Locate the cell with the specified text and output its (x, y) center coordinate. 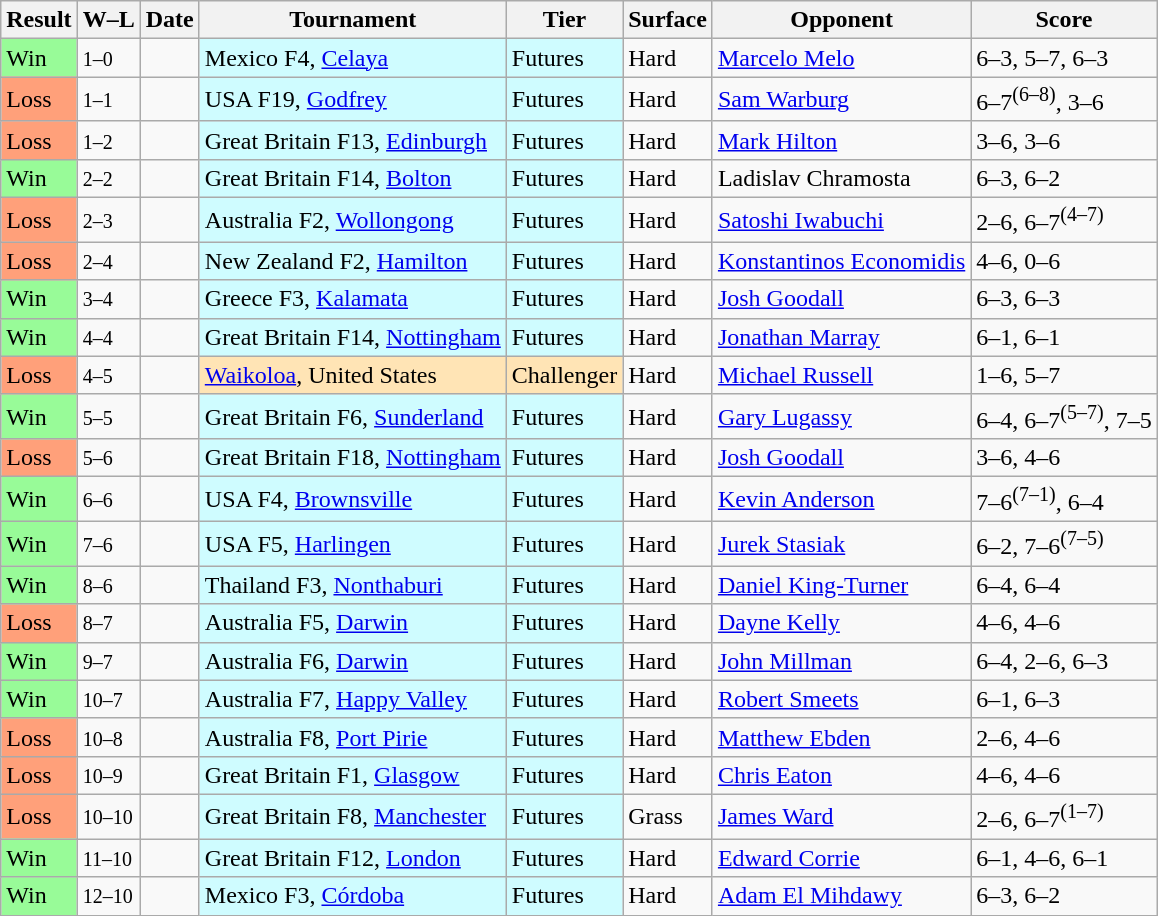
Matthew Ebden (841, 737)
Mark Hilton (841, 140)
4–4 (108, 337)
Waikoloa, United States (352, 375)
Gary Lugassy (841, 416)
W–L (108, 20)
1–1 (108, 100)
6–6 (108, 500)
Mexico F3, Córdoba (352, 896)
Great Britain F14, Bolton (352, 178)
3–4 (108, 299)
Jonathan Marray (841, 337)
USA F4, Brownsville (352, 500)
Date (170, 20)
2–3 (108, 220)
Great Britain F18, Nottingham (352, 458)
3–6, 3–6 (1064, 140)
10–9 (108, 775)
4–6, 0–6 (1064, 261)
Australia F7, Happy Valley (352, 699)
1–0 (108, 58)
2–6, 4–6 (1064, 737)
6–4, 6–7(5–7), 7–5 (1064, 416)
John Millman (841, 661)
8–7 (108, 623)
2–6, 6–7(1–7) (1064, 816)
Great Britain F14, Nottingham (352, 337)
Grass (668, 816)
Kevin Anderson (841, 500)
5–5 (108, 416)
6–2, 7–6(7–5) (1064, 544)
8–6 (108, 585)
10–7 (108, 699)
1–6, 5–7 (1064, 375)
2–6, 6–7(4–7) (1064, 220)
James Ward (841, 816)
Score (1064, 20)
2–4 (108, 261)
Konstantinos Economidis (841, 261)
6–1, 6–1 (1064, 337)
10–8 (108, 737)
2–2 (108, 178)
Adam El Mihdawy (841, 896)
USA F19, Godfrey (352, 100)
Great Britain F12, London (352, 858)
Australia F6, Darwin (352, 661)
Tier (564, 20)
3–6, 4–6 (1064, 458)
Dayne Kelly (841, 623)
Australia F8, Port Pirie (352, 737)
Marcelo Melo (841, 58)
6–1, 4–6, 6–1 (1064, 858)
7–6 (108, 544)
6–4, 2–6, 6–3 (1064, 661)
Challenger (564, 375)
Daniel King-Turner (841, 585)
Satoshi Iwabuchi (841, 220)
Surface (668, 20)
Opponent (841, 20)
11–10 (108, 858)
6–4, 6–4 (1064, 585)
Australia F2, Wollongong (352, 220)
10–10 (108, 816)
Chris Eaton (841, 775)
Michael Russell (841, 375)
6–1, 6–3 (1064, 699)
Thailand F3, Nonthaburi (352, 585)
Australia F5, Darwin (352, 623)
7–6(7–1), 6–4 (1064, 500)
Robert Smeets (841, 699)
4–5 (108, 375)
Great Britain F8, Manchester (352, 816)
New Zealand F2, Hamilton (352, 261)
Sam Warburg (841, 100)
Jurek Stasiak (841, 544)
Result (39, 20)
Ladislav Chramosta (841, 178)
Great Britain F6, Sunderland (352, 416)
Great Britain F13, Edinburgh (352, 140)
6–3, 5–7, 6–3 (1064, 58)
Tournament (352, 20)
5–6 (108, 458)
Greece F3, Kalamata (352, 299)
Great Britain F1, Glasgow (352, 775)
6–7(6–8), 3–6 (1064, 100)
1–2 (108, 140)
12–10 (108, 896)
9–7 (108, 661)
Edward Corrie (841, 858)
USA F5, Harlingen (352, 544)
Mexico F4, Celaya (352, 58)
6–3, 6–3 (1064, 299)
